Locate the cell with the specified text and output its [X, Y] center coordinate. 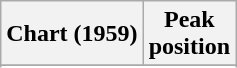
Chart (1959) [72, 34]
Peakposition [189, 34]
